Extract the (X, Y) coordinate from the center of the cell holding the provided text.  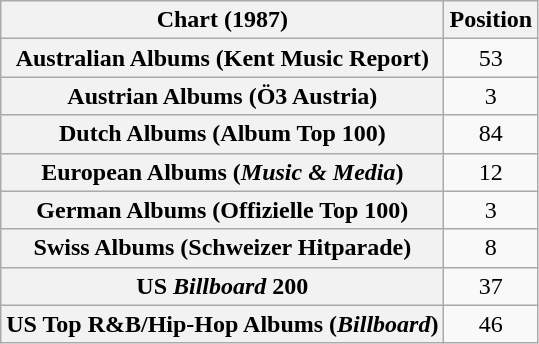
Austrian Albums (Ö3 Austria) (222, 96)
37 (491, 286)
Dutch Albums (Album Top 100) (222, 134)
Australian Albums (Kent Music Report) (222, 58)
US Billboard 200 (222, 286)
Position (491, 20)
12 (491, 172)
84 (491, 134)
European Albums (Music & Media) (222, 172)
German Albums (Offizielle Top 100) (222, 210)
Swiss Albums (Schweizer Hitparade) (222, 248)
Chart (1987) (222, 20)
8 (491, 248)
46 (491, 324)
US Top R&B/Hip-Hop Albums (Billboard) (222, 324)
53 (491, 58)
